Output the [X, Y] coordinate of the center of the cell containing the given text.  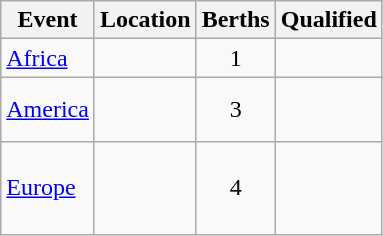
Berths [236, 20]
Location [145, 20]
Event [48, 20]
1 [236, 58]
Africa [48, 58]
America [48, 110]
Europe [48, 188]
3 [236, 110]
4 [236, 188]
Qualified [328, 20]
